Find where the given text appears and provide that cell's center as [X, Y] coordinate. 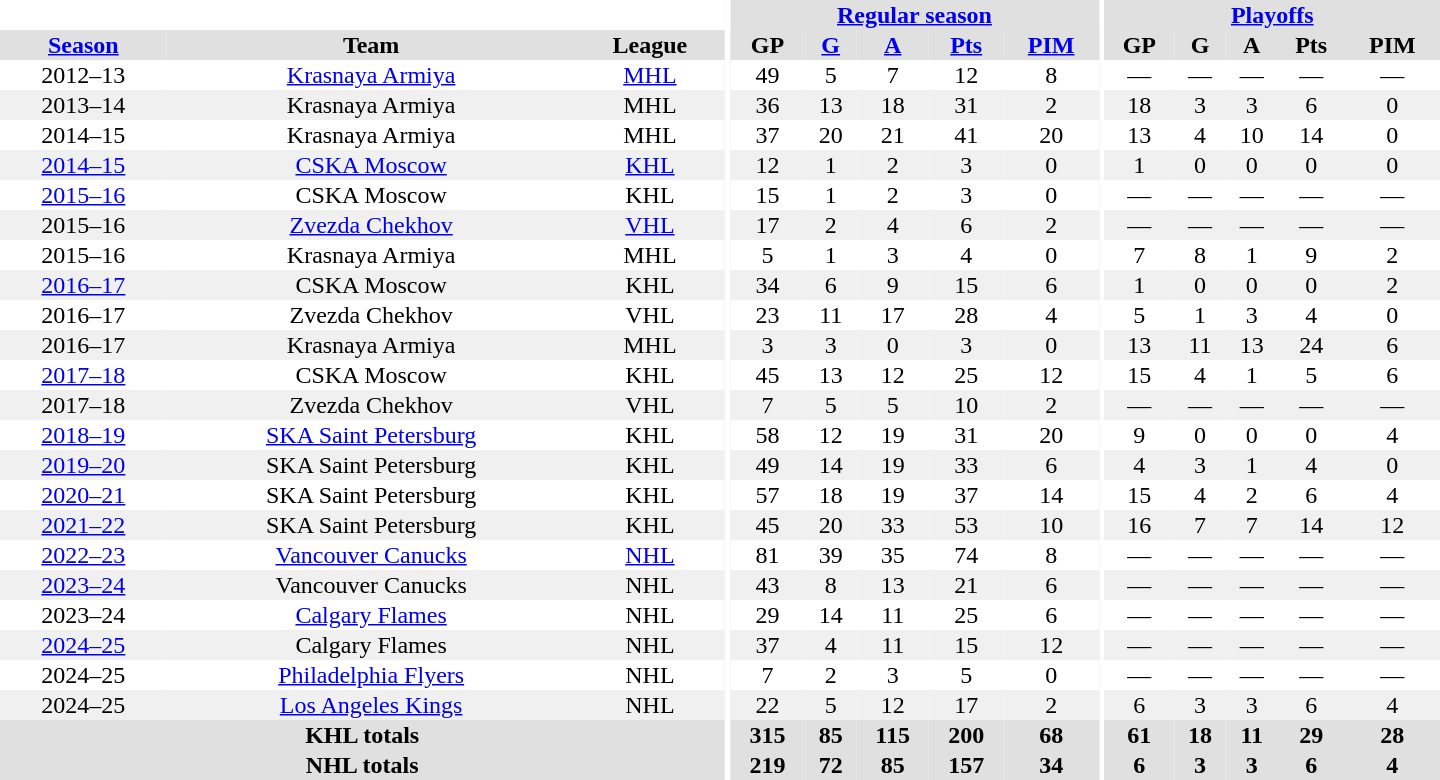
Playoffs [1272, 15]
2013–14 [84, 105]
2022–23 [84, 555]
Los Angeles Kings [372, 705]
36 [768, 105]
22 [768, 705]
2019–20 [84, 465]
KHL totals [362, 735]
219 [768, 765]
61 [1139, 735]
200 [966, 735]
72 [831, 765]
2018–19 [84, 435]
16 [1139, 525]
League [650, 45]
68 [1052, 735]
315 [768, 735]
24 [1312, 345]
53 [966, 525]
2021–22 [84, 525]
Regular season [914, 15]
Team [372, 45]
74 [966, 555]
115 [893, 735]
35 [893, 555]
Philadelphia Flyers [372, 675]
23 [768, 315]
157 [966, 765]
2012–13 [84, 75]
41 [966, 135]
43 [768, 585]
Season [84, 45]
2020–21 [84, 495]
58 [768, 435]
NHL totals [362, 765]
57 [768, 495]
81 [768, 555]
39 [831, 555]
